Pinpoint the cell where the given text exists, returning its (X, Y) midpoint coordinate. 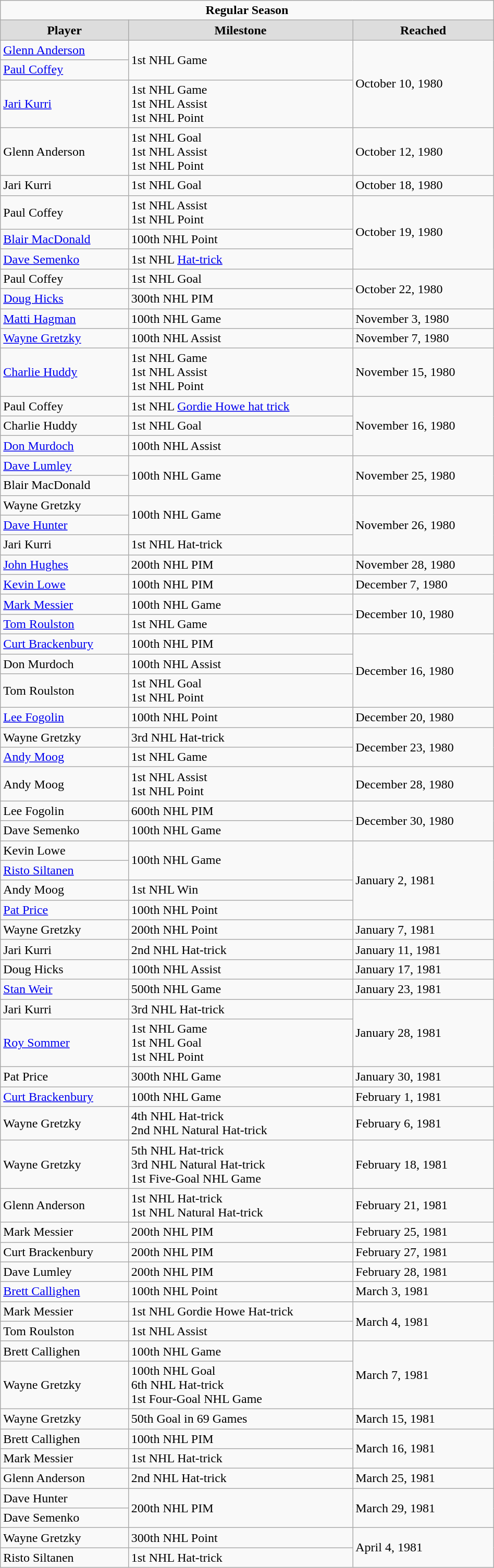
1st NHL Gordie Howe hat trick (240, 406)
300th NHL Game (240, 1077)
December 23, 1980 (423, 747)
January 28, 1981 (423, 1033)
December 16, 1980 (423, 671)
December 28, 1980 (423, 784)
1st NHL Goal1st NHL Assist1st NHL Point (240, 152)
November 28, 1980 (423, 565)
October 12, 1980 (423, 152)
300th NHL Point (240, 1538)
February 1, 1981 (423, 1097)
January 23, 1981 (423, 989)
October 10, 1980 (423, 84)
October 22, 1980 (423, 288)
January 2, 1981 (423, 880)
December 7, 1980 (423, 584)
January 7, 1981 (423, 930)
November 3, 1980 (423, 318)
November 15, 1980 (423, 372)
300th NHL PIM (240, 298)
1st NHL Goal1st NHL Point (240, 691)
4th NHL Hat-trick2nd NHL Natural Hat-trick (240, 1124)
March 29, 1981 (423, 1508)
600th NHL PIM (240, 811)
February 18, 1981 (423, 1164)
Regular Season (247, 10)
1st NHL Hat-trick1st NHL Natural Hat-trick (240, 1205)
1st NHL Game1st NHL Goal1st NHL Point (240, 1043)
November 25, 1980 (423, 475)
November 16, 1980 (423, 426)
April 4, 1981 (423, 1548)
March 4, 1981 (423, 1321)
February 28, 1981 (423, 1272)
March 7, 1981 (423, 1375)
Reached (423, 30)
March 15, 1981 (423, 1419)
November 7, 1980 (423, 338)
200th NHL Point (240, 930)
February 27, 1981 (423, 1252)
5th NHL Hat-trick3rd NHL Natural Hat-trick1st Five-Goal NHL Game (240, 1164)
Stan Weir (65, 989)
50th Goal in 69 Games (240, 1419)
1st NHL Assist (240, 1331)
January 11, 1981 (423, 949)
Milestone (240, 30)
Matti Hagman (65, 318)
Roy Sommer (65, 1043)
October 19, 1980 (423, 232)
March 3, 1981 (423, 1291)
February 6, 1981 (423, 1124)
December 20, 1980 (423, 718)
January 30, 1981 (423, 1077)
March 16, 1981 (423, 1449)
February 25, 1981 (423, 1232)
Player (65, 30)
John Hughes (65, 565)
December 30, 1980 (423, 821)
December 10, 1980 (423, 614)
January 17, 1981 (423, 969)
October 18, 1980 (423, 185)
100th NHL Goal6th NHL Hat-trick1st Four-Goal NHL Game (240, 1385)
February 21, 1981 (423, 1205)
1st NHL Gordie Howe Hat-trick (240, 1311)
1st NHL Win (240, 890)
500th NHL Game (240, 989)
March 25, 1981 (423, 1478)
November 26, 1980 (423, 525)
